From the cell containing the given text, extract its center point as [X, Y] coordinate. 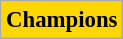
Champions [62, 20]
